From the cell containing the given text, extract its center point as [X, Y] coordinate. 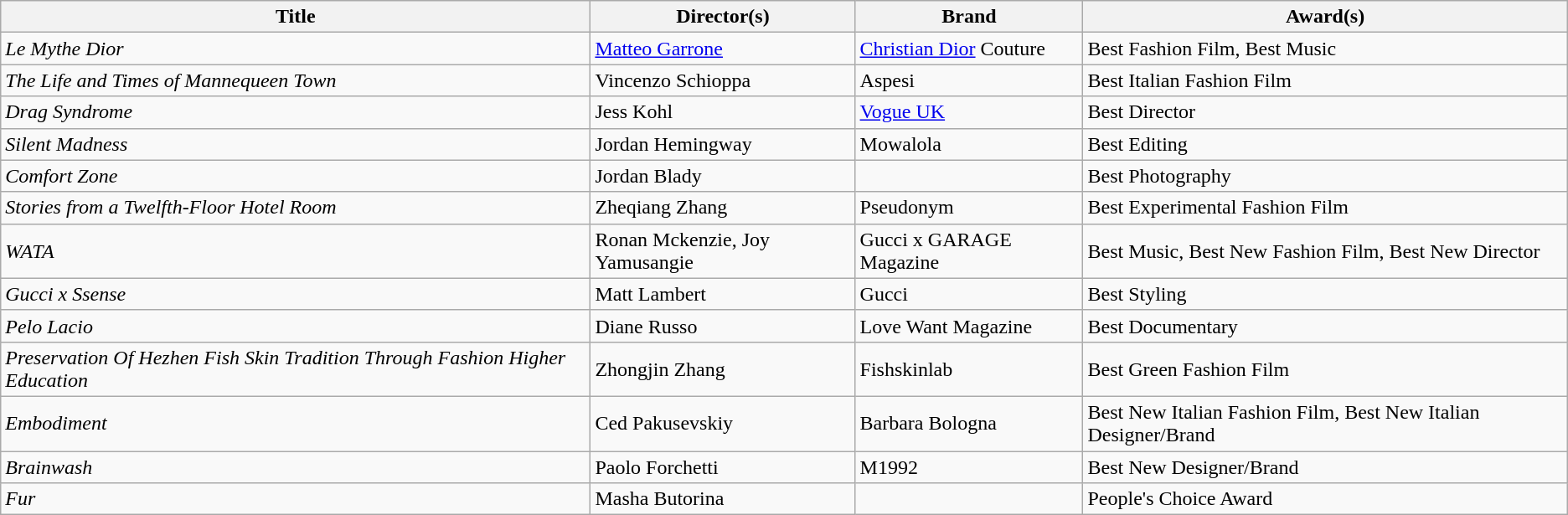
Jordan Hemingway [723, 144]
Director(s) [723, 17]
Ced Pakusevskiy [723, 424]
Brainwash [296, 466]
Love Want Magazine [969, 326]
Best Music, Best New Fashion Film, Best New Director [1325, 251]
Preservation Of Hezhen Fish Skin Tradition Through Fashion Higher Education [296, 368]
Best New Italian Fashion Film, Best New Italian Designer/Brand [1325, 424]
The Life and Times of Mannequeen Town [296, 80]
Zheqiang Zhang [723, 208]
Mowalola [969, 144]
Gucci [969, 294]
Vogue UK [969, 112]
Barbara Bologna [969, 424]
Best Experimental Fashion Film [1325, 208]
People's Choice Award [1325, 499]
Masha Butorina [723, 499]
Zhongjin Zhang [723, 368]
Best Italian Fashion Film [1325, 80]
Embodiment [296, 424]
Silent Madness [296, 144]
Christian Dior Couture [969, 49]
Best Green Fashion Film [1325, 368]
Comfort Zone [296, 176]
Best Styling [1325, 294]
Jess Kohl [723, 112]
Vincenzo Schioppa [723, 80]
Matt Lambert [723, 294]
Title [296, 17]
Aspesi [969, 80]
Pelo Lacio [296, 326]
Jordan Blady [723, 176]
Fur [296, 499]
Fishskinlab [969, 368]
Best Fashion Film, Best Music [1325, 49]
M1992 [969, 466]
Diane Russo [723, 326]
Best Photography [1325, 176]
WATA [296, 251]
Best Director [1325, 112]
Best Editing [1325, 144]
Le Mythe Dior [296, 49]
Gucci x Ssense [296, 294]
Best Documentary [1325, 326]
Drag Syndrome [296, 112]
Ronan Mckenzie, Joy Yamusangie [723, 251]
Best New Designer/Brand [1325, 466]
Matteo Garrone [723, 49]
Stories from a Twelfth-Floor Hotel Room [296, 208]
Paolo Forchetti [723, 466]
Brand [969, 17]
Gucci x GARAGE Magazine [969, 251]
Pseudonym [969, 208]
Award(s) [1325, 17]
